Scan for the cell matching the given text and deliver its (x, y) coordinate at center. 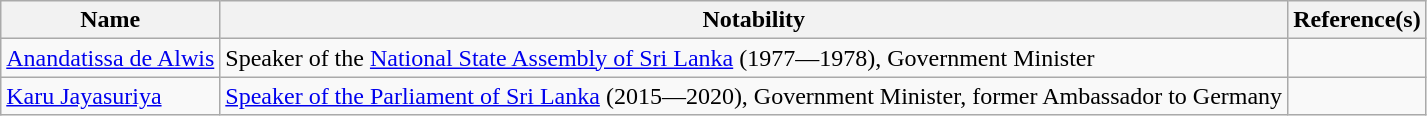
Name (110, 20)
Notability (754, 20)
Speaker of the Parliament of Sri Lanka (2015—2020), Government Minister, former Ambassador to Germany (754, 96)
Speaker of the National State Assembly of Sri Lanka (1977—1978), Government Minister (754, 58)
Karu Jayasuriya (110, 96)
Anandatissa de Alwis (110, 58)
Reference(s) (1358, 20)
